Provide the [X, Y] coordinate of the cell's center where the given text is located.  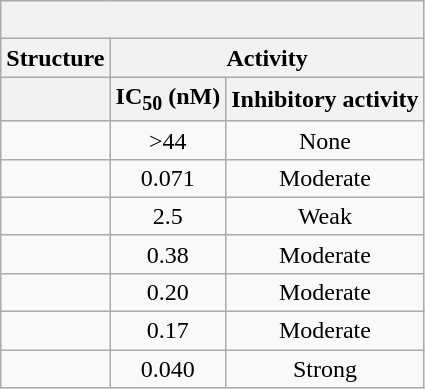
0.040 [168, 369]
None [325, 140]
0.17 [168, 331]
Strong [325, 369]
0.38 [168, 254]
Inhibitory activity [325, 99]
Weak [325, 216]
0.071 [168, 178]
2.5 [168, 216]
Structure [56, 58]
0.20 [168, 292]
IC50 (nM) [168, 99]
>44 [168, 140]
Activity [267, 58]
